Return [X, Y] of the center of cell containing provided text 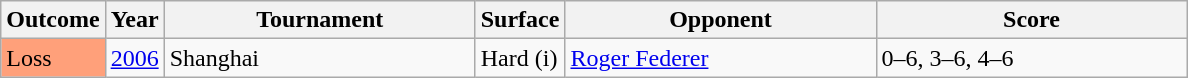
Roger Federer [720, 58]
2006 [134, 58]
0–6, 3–6, 4–6 [1032, 58]
Loss [53, 58]
Opponent [720, 20]
Score [1032, 20]
Outcome [53, 20]
Surface [520, 20]
Tournament [320, 20]
Hard (i) [520, 58]
Shanghai [320, 58]
Year [134, 20]
